Scan for the cell matching the given text and deliver its [X, Y] coordinate at center. 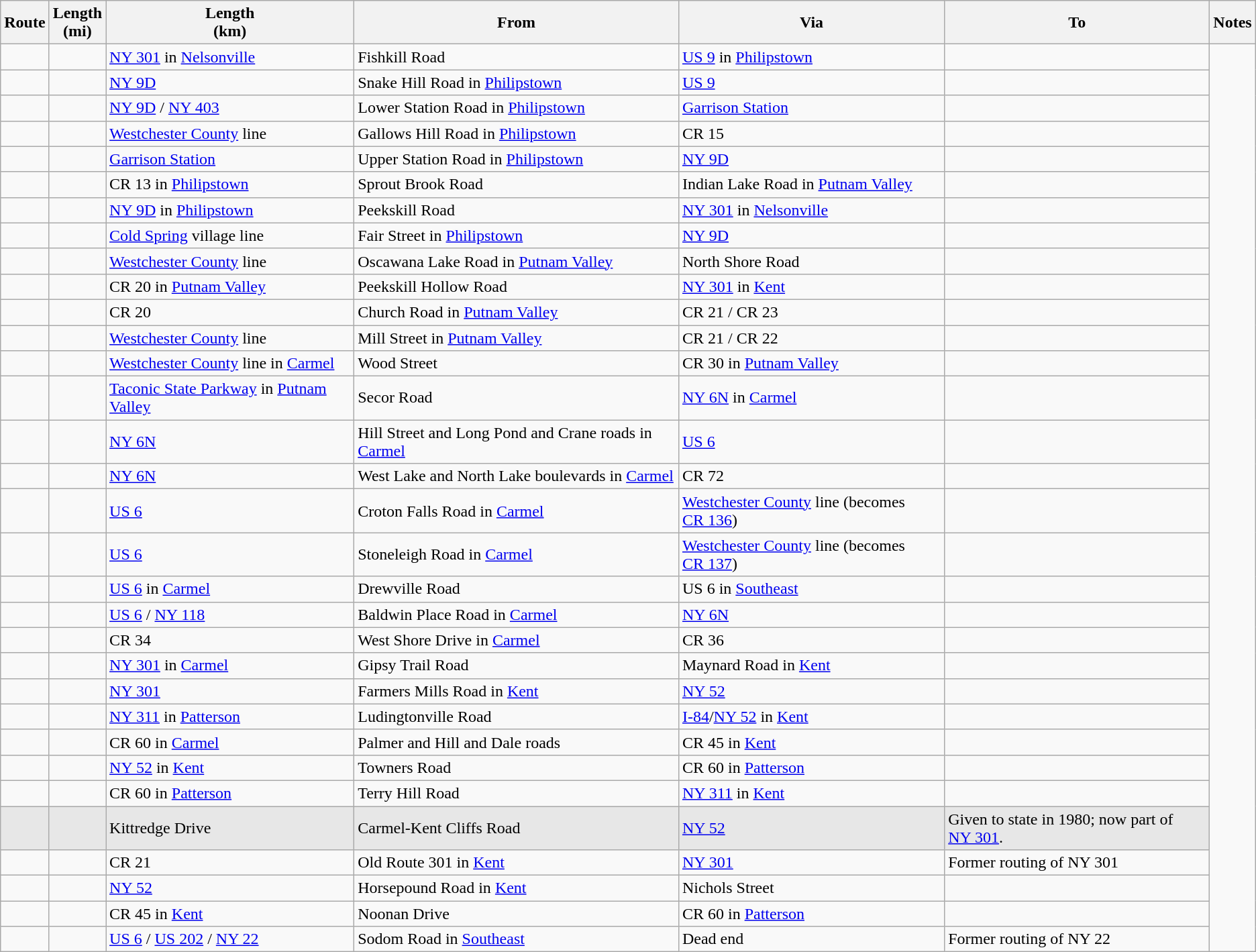
CR 21 / CR 22 [811, 337]
Cold Spring village line [230, 235]
CR 20 [230, 312]
Carmel-Kent Cliffs Road [517, 828]
West Lake and North Lake boulevards in Carmel [517, 476]
US 6 / US 202 / NY 22 [230, 939]
Ludingtonville Road [517, 717]
CR 30 in Putnam Valley [811, 364]
Old Route 301 in Kent [517, 863]
Gallows Hill Road in Philipstown [517, 134]
Hill Street and Long Pond and Crane roads in Carmel [517, 441]
Mill Street in Putnam Valley [517, 337]
Lower Station Road in Philipstown [517, 108]
Terry Hill Road [517, 793]
Horsepound Road in Kent [517, 888]
Farmers Mills Road in Kent [517, 691]
Peekskill Hollow Road [517, 286]
Notes [1233, 23]
Noonan Drive [517, 914]
Towners Road [517, 768]
CR 72 [811, 476]
Taconic State Parkway in Putnam Valley [230, 399]
Sprout Brook Road [517, 184]
Stoneleigh Road in Carmel [517, 554]
Wood Street [517, 364]
CR 21 / CR 23 [811, 312]
Fair Street in Philipstown [517, 235]
Maynard Road in Kent [811, 666]
US 9 [811, 83]
US 9 in Philipstown [811, 57]
Secor Road [517, 399]
Baldwin Place Road in Carmel [517, 615]
West Shore Drive in Carmel [517, 640]
Route [25, 23]
Church Road in Putnam Valley [517, 312]
Croton Falls Road in Carmel [517, 511]
Given to state in 1980; now part of NY 301. [1078, 828]
Peekskill Road [517, 210]
Former routing of NY 301 [1078, 863]
Length(km) [230, 23]
NY 9D / NY 403 [230, 108]
CR 20 in Putnam Valley [230, 286]
Oscawana Lake Road in Putnam Valley [517, 261]
NY 9D in Philipstown [230, 210]
US 6 / NY 118 [230, 615]
Nichols Street [811, 888]
Fishkill Road [517, 57]
CR 60 in Carmel [230, 742]
Via [811, 23]
CR 21 [230, 863]
Sodom Road in Southeast [517, 939]
Westchester County line in Carmel [230, 364]
From [517, 23]
US 6 in Southeast [811, 589]
NY 301 in Carmel [230, 666]
Kittredge Drive [230, 828]
NY 6N in Carmel [811, 399]
Palmer and Hill and Dale roads [517, 742]
Dead end [811, 939]
Upper Station Road in Philipstown [517, 159]
Drewville Road [517, 589]
NY 301 in Kent [811, 286]
NY 52 in Kent [230, 768]
North Shore Road [811, 261]
CR 34 [230, 640]
Former routing of NY 22 [1078, 939]
To [1078, 23]
Westchester County line (becomes CR 136) [811, 511]
NY 311 in Kent [811, 793]
US 6 in Carmel [230, 589]
Length(mi) [77, 23]
CR 15 [811, 134]
Indian Lake Road in Putnam Valley [811, 184]
I-84/NY 52 in Kent [811, 717]
CR 13 in Philipstown [230, 184]
Snake Hill Road in Philipstown [517, 83]
CR 36 [811, 640]
NY 311 in Patterson [230, 717]
Gipsy Trail Road [517, 666]
Westchester County line (becomes CR 137) [811, 554]
